For the text-containing cell, return its midpoint in [x, y] coordinate format. 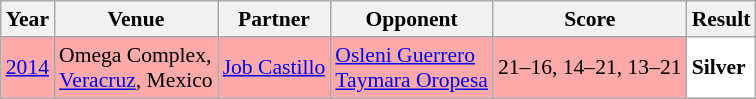
21–16, 14–21, 13–21 [590, 68]
Partner [274, 19]
Omega Complex,Veracruz, Mexico [136, 68]
Score [590, 19]
Silver [722, 68]
2014 [28, 68]
Opponent [412, 19]
Year [28, 19]
Result [722, 19]
Osleni Guerrero Taymara Oropesa [412, 68]
Job Castillo [274, 68]
Venue [136, 19]
